Detect which cell encompasses the target text, then output its (X, Y) center coordinate. 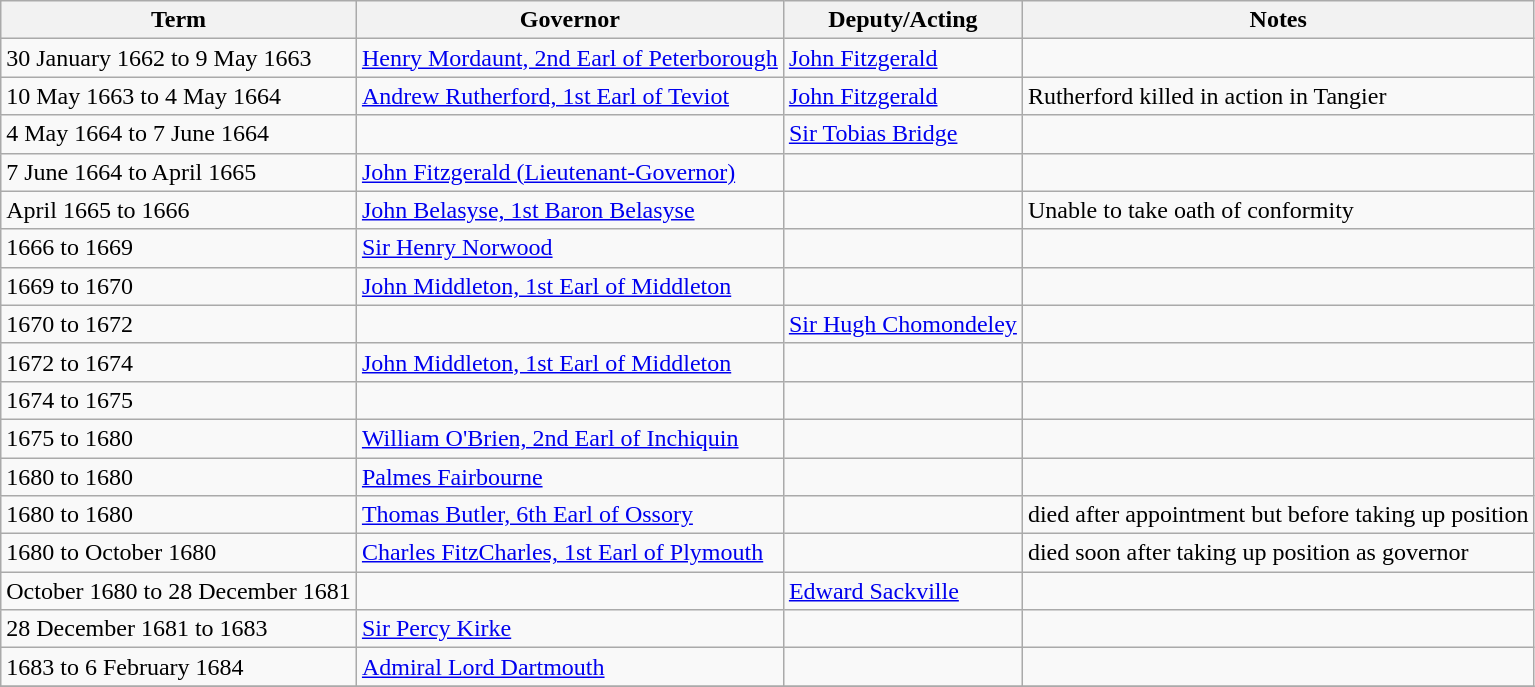
William O'Brien, 2nd Earl of Inchiquin (570, 438)
28 December 1681 to 1683 (179, 629)
died after appointment but before taking up position (1278, 515)
7 June 1664 to April 1665 (179, 172)
Edward Sackville (902, 591)
Rutherford killed in action in Tangier (1278, 96)
Sir Tobias Bridge (902, 134)
Sir Percy Kirke (570, 629)
10 May 1663 to 4 May 1664 (179, 96)
October 1680 to 28 December 1681 (179, 591)
Term (179, 20)
Sir Hugh Chomondeley (902, 324)
John Fitzgerald (Lieutenant-Governor) (570, 172)
Sir Henry Norwood (570, 248)
1669 to 1670 (179, 286)
Deputy/Acting (902, 20)
1666 to 1669 (179, 248)
Thomas Butler, 6th Earl of Ossory (570, 515)
Andrew Rutherford, 1st Earl of Teviot (570, 96)
4 May 1664 to 7 June 1664 (179, 134)
died soon after taking up position as governor (1278, 553)
1680 to October 1680 (179, 553)
1672 to 1674 (179, 362)
Palmes Fairbourne (570, 477)
Henry Mordaunt, 2nd Earl of Peterborough (570, 58)
John Belasyse, 1st Baron Belasyse (570, 210)
Governor (570, 20)
1674 to 1675 (179, 400)
Unable to take oath of conformity (1278, 210)
Notes (1278, 20)
Admiral Lord Dartmouth (570, 667)
1670 to 1672 (179, 324)
Charles FitzCharles, 1st Earl of Plymouth (570, 553)
1675 to 1680 (179, 438)
30 January 1662 to 9 May 1663 (179, 58)
1683 to 6 February 1684 (179, 667)
April 1665 to 1666 (179, 210)
